Locate the cell with the specified text and output its [x, y] center coordinate. 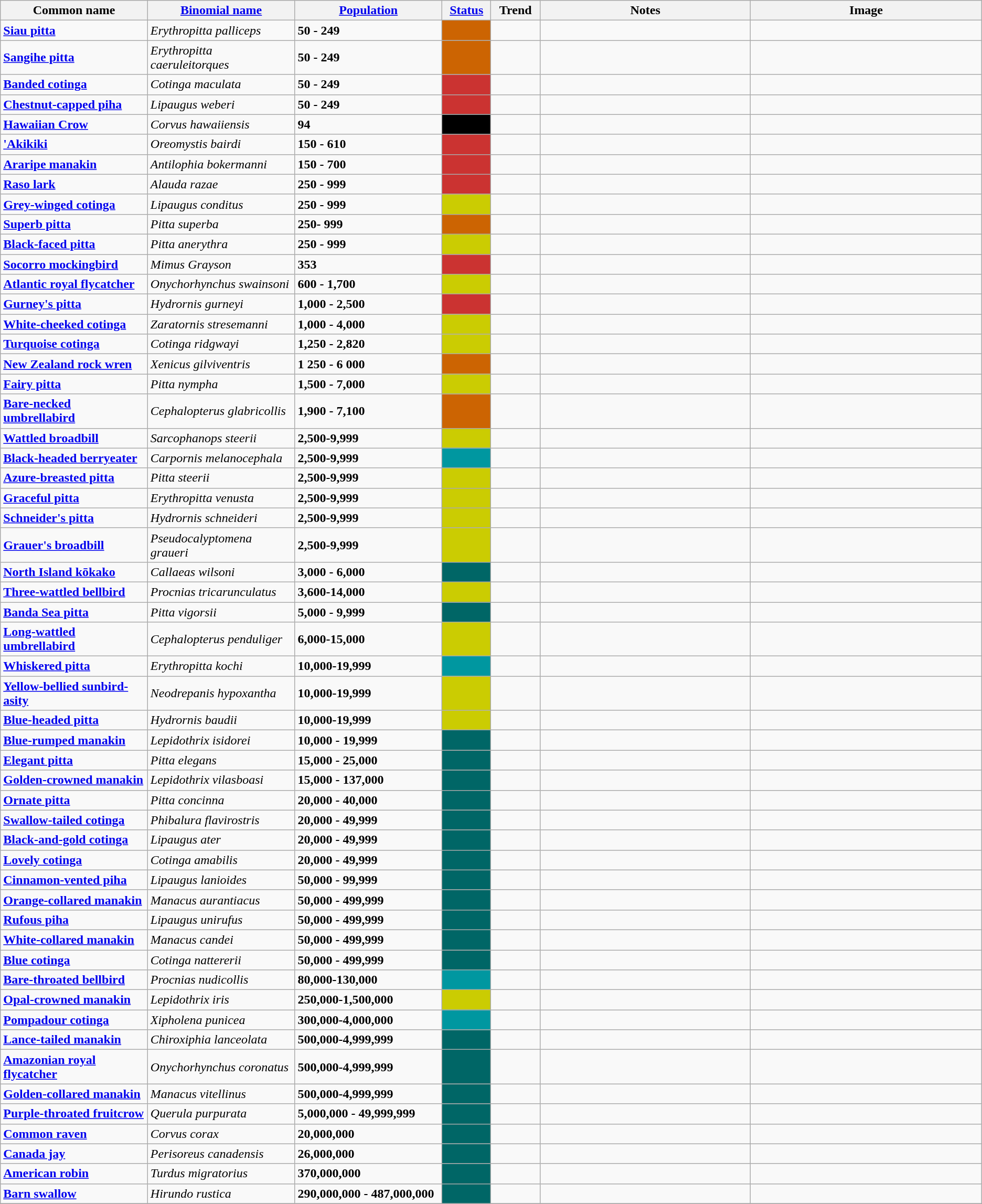
Cotinga maculata [221, 84]
Ornate pitta [74, 800]
Oreomystis bairdi [221, 144]
Lipaugus lanioides [221, 880]
White-cheeked cotinga [74, 324]
Procnias tricarunculatus [221, 592]
Population [368, 10]
Barn swallow [74, 1194]
Banda Sea pitta [74, 612]
White-collared manakin [74, 940]
290,000,000 - 487,000,000 [368, 1194]
Hydrornis gurneyi [221, 304]
Pitta superba [221, 224]
Blue-rumped manakin [74, 740]
150 - 610 [368, 144]
Black-headed berryeater [74, 458]
Notes [645, 10]
Orange-collared manakin [74, 900]
1 250 - 6 000 [368, 364]
Black-faced pitta [74, 244]
Common name [74, 10]
Turquoise cotinga [74, 344]
Manacus aurantiacus [221, 900]
Xipholena punicea [221, 1020]
Pitta nympha [221, 384]
Chiroxiphia lanceolata [221, 1040]
Rufous piha [74, 920]
353 [368, 264]
Hirundo rustica [221, 1194]
3,600-14,000 [368, 592]
Pitta elegans [221, 760]
Antilophia bokermanni [221, 164]
Pitta concinna [221, 800]
Long-wattled umbrellabird [74, 639]
Erythropitta kochi [221, 666]
Chestnut-capped piha [74, 104]
Manacus vitellinus [221, 1094]
6,000-15,000 [368, 639]
Hydrornis baudii [221, 720]
Onychorhynchus coronatus [221, 1067]
Onychorhynchus swainsoni [221, 284]
Erythropitta palliceps [221, 30]
Lepidothrix isidorei [221, 740]
Raso lark [74, 184]
'Akikiki [74, 144]
Wattled broadbill [74, 438]
Canada jay [74, 1154]
Blue cotinga [74, 960]
Golden-collared manakin [74, 1094]
Lipaugus ater [221, 840]
Amazonian royal flycatcher [74, 1067]
1,250 - 2,820 [368, 344]
Hawaiian Crow [74, 124]
Status [466, 10]
Three-wattled bellbird [74, 592]
15,000 - 25,000 [368, 760]
Swallow-tailed cotinga [74, 820]
Alauda razae [221, 184]
Schneider's pitta [74, 518]
Neodrepanis hypoxantha [221, 694]
Lovely cotinga [74, 860]
Querula purpurata [221, 1114]
Turdus migratorius [221, 1174]
Socorro mockingbird [74, 264]
Binomial name [221, 10]
Grauer's broadbill [74, 545]
Xenicus gilviventris [221, 364]
Cinnamon-vented piha [74, 880]
Siau pitta [74, 30]
Araripe manakin [74, 164]
1,000 - 2,500 [368, 304]
250,000-1,500,000 [368, 1000]
Grey-winged cotinga [74, 204]
Erythropitta caeruleitorques [221, 58]
Cephalopterus penduliger [221, 639]
American robin [74, 1174]
Yellow-bellied sunbird-asity [74, 694]
Bare-necked umbrellabird [74, 411]
Pompadour cotinga [74, 1020]
5,000,000 - 49,999,999 [368, 1114]
Hydrornis schneideri [221, 518]
Carpornis melanocephala [221, 458]
Elegant pitta [74, 760]
250- 999 [368, 224]
Perisoreus canadensis [221, 1154]
Phibalura flavirostris [221, 820]
Callaeas wilsoni [221, 572]
Corvus hawaiiensis [221, 124]
15,000 - 137,000 [368, 780]
Bare-throated bellbird [74, 980]
600 - 1,700 [368, 284]
Common raven [74, 1134]
Erythropitta venusta [221, 498]
Lipaugus unirufus [221, 920]
Whiskered pitta [74, 666]
Pseudocalyptomena graueri [221, 545]
Fairy pitta [74, 384]
Pitta vigorsii [221, 612]
North Island kōkako [74, 572]
Lepidothrix vilasboasi [221, 780]
300,000-4,000,000 [368, 1020]
10,000 - 19,999 [368, 740]
Cephalopterus glabricollis [221, 411]
Superb pitta [74, 224]
1,900 - 7,100 [368, 411]
94 [368, 124]
Procnias nudicollis [221, 980]
Image [866, 10]
Azure-breasted pitta [74, 478]
Pitta anerythra [221, 244]
Zaratornis stresemanni [221, 324]
Lipaugus conditus [221, 204]
1,000 - 4,000 [368, 324]
Manacus candei [221, 940]
150 - 700 [368, 164]
Graceful pitta [74, 498]
1,500 - 7,000 [368, 384]
Corvus corax [221, 1134]
Cotinga amabilis [221, 860]
Atlantic royal flycatcher [74, 284]
Gurney's pitta [74, 304]
3,000 - 6,000 [368, 572]
Banded cotinga [74, 84]
5,000 - 9,999 [368, 612]
Lipaugus weberi [221, 104]
20,000 - 40,000 [368, 800]
Trend [516, 10]
Black-and-gold cotinga [74, 840]
Cotinga nattererii [221, 960]
Purple-throated fruitcrow [74, 1114]
Opal-crowned manakin [74, 1000]
370,000,000 [368, 1174]
80,000-130,000 [368, 980]
Sangihe pitta [74, 58]
Pitta steerii [221, 478]
Golden-crowned manakin [74, 780]
26,000,000 [368, 1154]
Sarcophanops steerii [221, 438]
Mimus Grayson [221, 264]
Lepidothrix iris [221, 1000]
Lance-tailed manakin [74, 1040]
50,000 - 99,999 [368, 880]
Blue-headed pitta [74, 720]
New Zealand rock wren [74, 364]
20,000,000 [368, 1134]
Cotinga ridgwayi [221, 344]
